Search for the cell housing the specified text and yield its [X, Y] center coordinate. 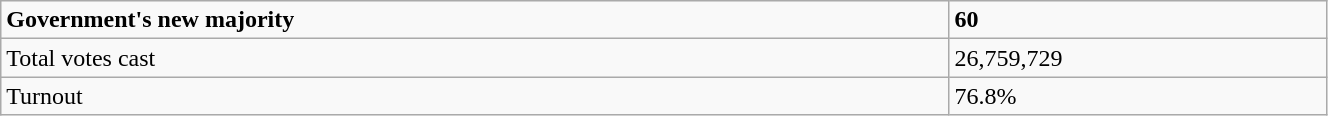
Government's new majority [475, 20]
26,759,729 [1138, 58]
60 [1138, 20]
Turnout [475, 96]
76.8% [1138, 96]
Total votes cast [475, 58]
